Provide the [x, y] coordinate of the cell's center where the given text is located.  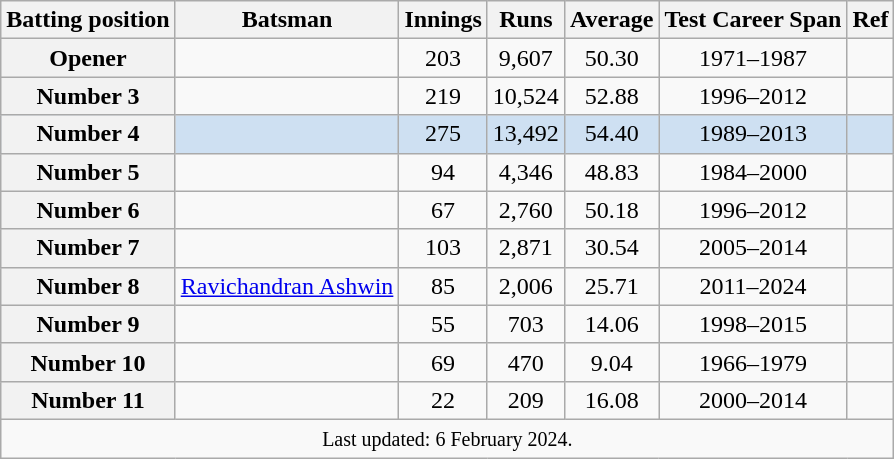
50.18 [612, 210]
2005–2014 [753, 248]
1966–1979 [753, 362]
Average [612, 20]
Opener [88, 58]
9,607 [526, 58]
67 [443, 210]
1989–2013 [753, 134]
Batsman [287, 20]
103 [443, 248]
275 [443, 134]
52.88 [612, 96]
Number 11 [88, 400]
1984–2000 [753, 172]
85 [443, 286]
48.83 [612, 172]
209 [526, 400]
Last updated: 6 February 2024. [448, 438]
1998–2015 [753, 324]
Ref [870, 20]
Runs [526, 20]
69 [443, 362]
Number 7 [88, 248]
Batting position [88, 20]
203 [443, 58]
Test Career Span [753, 20]
30.54 [612, 248]
Number 6 [88, 210]
1971–1987 [753, 58]
50.30 [612, 58]
2000–2014 [753, 400]
Number 3 [88, 96]
Ravichandran Ashwin [287, 286]
54.40 [612, 134]
13,492 [526, 134]
14.06 [612, 324]
Number 10 [88, 362]
Number 8 [88, 286]
2,006 [526, 286]
Number 5 [88, 172]
9.04 [612, 362]
219 [443, 96]
55 [443, 324]
16.08 [612, 400]
2,871 [526, 248]
25.71 [612, 286]
94 [443, 172]
Innings [443, 20]
2011–2024 [753, 286]
Number 9 [88, 324]
Number 4 [88, 134]
4,346 [526, 172]
703 [526, 324]
10,524 [526, 96]
22 [443, 400]
2,760 [526, 210]
470 [526, 362]
